Identify which cell holds the provided text, then report its [X, Y] central coordinate. 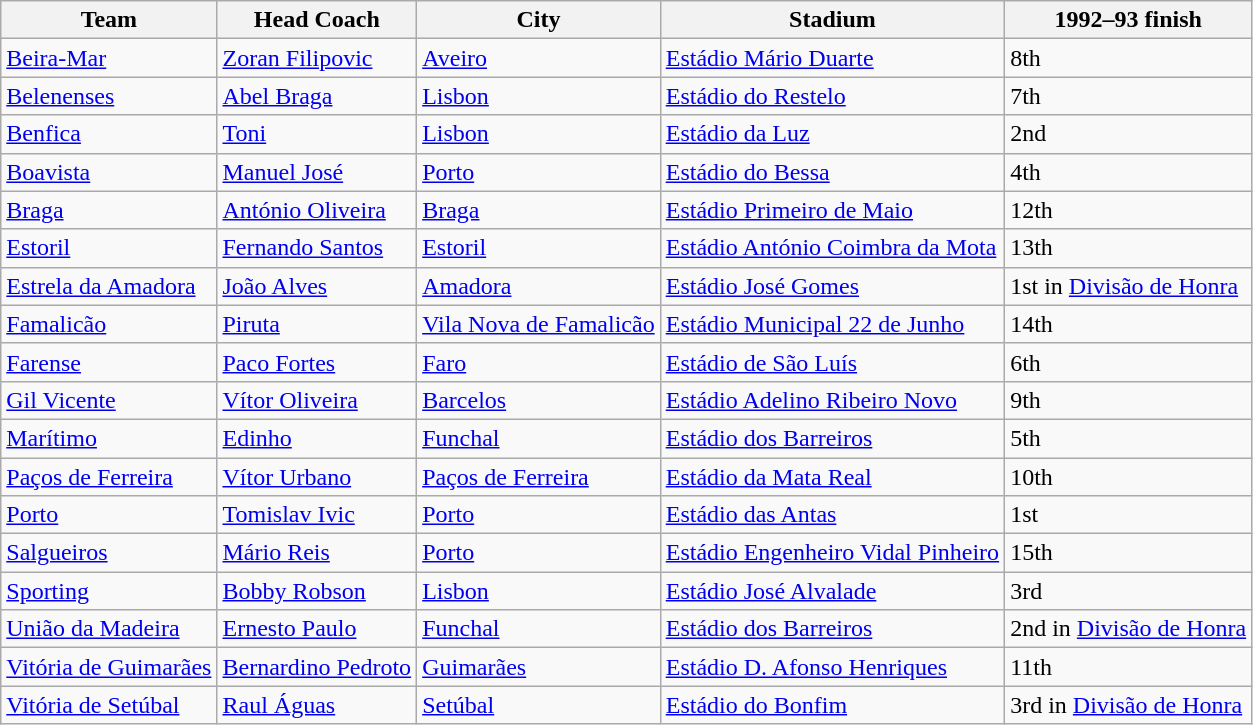
4th [1128, 172]
Salgueiros [109, 553]
Farense [109, 362]
Bobby Robson [317, 591]
Ernesto Paulo [317, 629]
10th [1128, 477]
9th [1128, 400]
Vítor Oliveira [317, 400]
Setúbal [539, 705]
Faro [539, 362]
1st in Divisão de Honra [1128, 286]
Bernardino Pedroto [317, 667]
15th [1128, 553]
14th [1128, 324]
7th [1128, 96]
Aveiro [539, 58]
Famalicão [109, 324]
Stadium [832, 20]
Vítor Urbano [317, 477]
Abel Braga [317, 96]
City [539, 20]
Boavista [109, 172]
Amadora [539, 286]
2nd in Divisão de Honra [1128, 629]
Estádio Municipal 22 de Junho [832, 324]
11th [1128, 667]
Head Coach [317, 20]
Mário Reis [317, 553]
Piruta [317, 324]
Estádio Mário Duarte [832, 58]
Beira-Mar [109, 58]
Guimarães [539, 667]
Estádio Engenheiro Vidal Pinheiro [832, 553]
Estrela da Amadora [109, 286]
Fernando Santos [317, 248]
1st [1128, 515]
6th [1128, 362]
Manuel José [317, 172]
2nd [1128, 134]
Estádio Primeiro de Maio [832, 210]
Paco Fortes [317, 362]
João Alves [317, 286]
Belenenses [109, 96]
Vitória de Guimarães [109, 667]
Estádio das Antas [832, 515]
União da Madeira [109, 629]
Estádio da Mata Real [832, 477]
Estádio Adelino Ribeiro Novo [832, 400]
Estádio José Gomes [832, 286]
5th [1128, 438]
Toni [317, 134]
António Oliveira [317, 210]
Estádio de São Luís [832, 362]
Benfica [109, 134]
Zoran Filipovic [317, 58]
Sporting [109, 591]
3rd in Divisão de Honra [1128, 705]
13th [1128, 248]
Estádio do Bessa [832, 172]
Tomislav Ivic [317, 515]
Estádio da Luz [832, 134]
Estádio do Bonfim [832, 705]
Estádio António Coimbra da Mota [832, 248]
Estádio D. Afonso Henriques [832, 667]
Team [109, 20]
Estádio José Alvalade [832, 591]
8th [1128, 58]
Marítimo [109, 438]
Estádio do Restelo [832, 96]
Vitória de Setúbal [109, 705]
Gil Vicente [109, 400]
Edinho [317, 438]
Barcelos [539, 400]
Vila Nova de Famalicão [539, 324]
3rd [1128, 591]
12th [1128, 210]
Raul Águas [317, 705]
1992–93 finish [1128, 20]
